Scan for the cell matching the given text and deliver its [X, Y] coordinate at center. 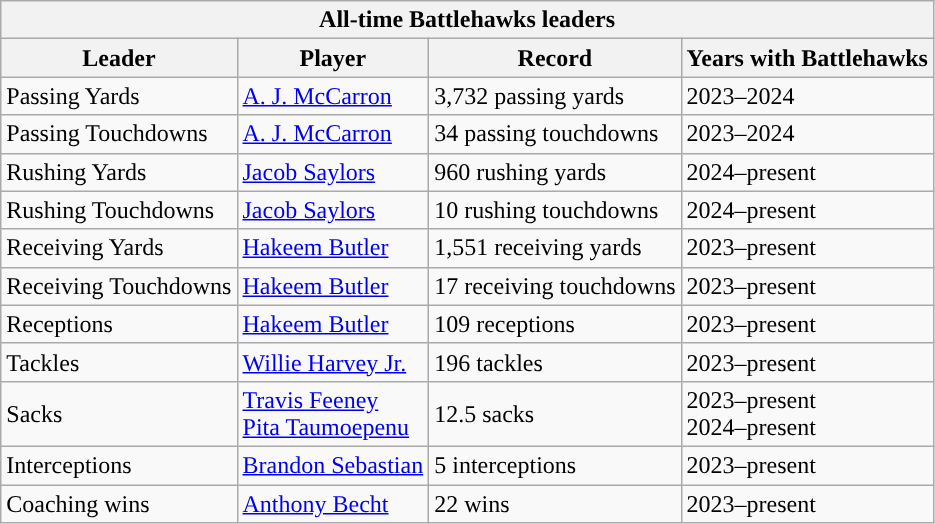
Years with Battlehawks [807, 58]
10 rushing touchdowns [555, 210]
Anthony Becht [333, 503]
Coaching wins [119, 503]
Leader [119, 58]
960 rushing yards [555, 172]
Receiving Yards [119, 248]
Receiving Touchdowns [119, 286]
Passing Yards [119, 96]
22 wins [555, 503]
2023–present2024–present [807, 414]
34 passing touchdowns [555, 134]
5 interceptions [555, 465]
109 receptions [555, 324]
Interceptions [119, 465]
Brandon Sebastian [333, 465]
Rushing Touchdowns [119, 210]
Rushing Yards [119, 172]
Record [555, 58]
Player [333, 58]
Passing Touchdowns [119, 134]
1,551 receiving yards [555, 248]
3,732 passing yards [555, 96]
Willie Harvey Jr. [333, 362]
196 tackles [555, 362]
17 receiving touchdowns [555, 286]
Sacks [119, 414]
12.5 sacks [555, 414]
Receptions [119, 324]
Travis FeeneyPita Taumoepenu [333, 414]
Tackles [119, 362]
All-time Battlehawks leaders [468, 20]
